Return (x, y) of the center of cell containing provided text 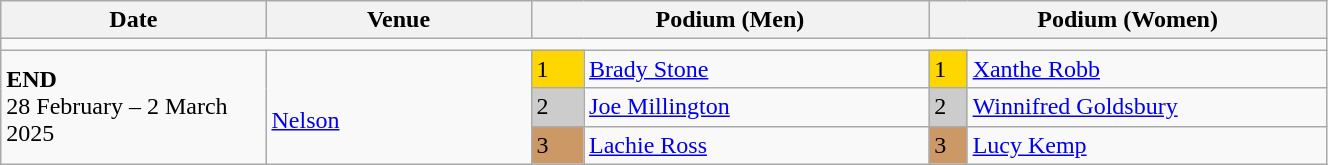
Lucy Kemp (1146, 145)
Brady Stone (756, 69)
Joe Millington (756, 107)
Podium (Men) (730, 20)
Date (134, 20)
Xanthe Robb (1146, 69)
Nelson (398, 107)
END 28 February – 2 March 2025 (134, 107)
Venue (398, 20)
Lachie Ross (756, 145)
Podium (Women) (1128, 20)
Winnifred Goldsbury (1146, 107)
